Pinpoint the cell where the given text exists, returning its [X, Y] midpoint coordinate. 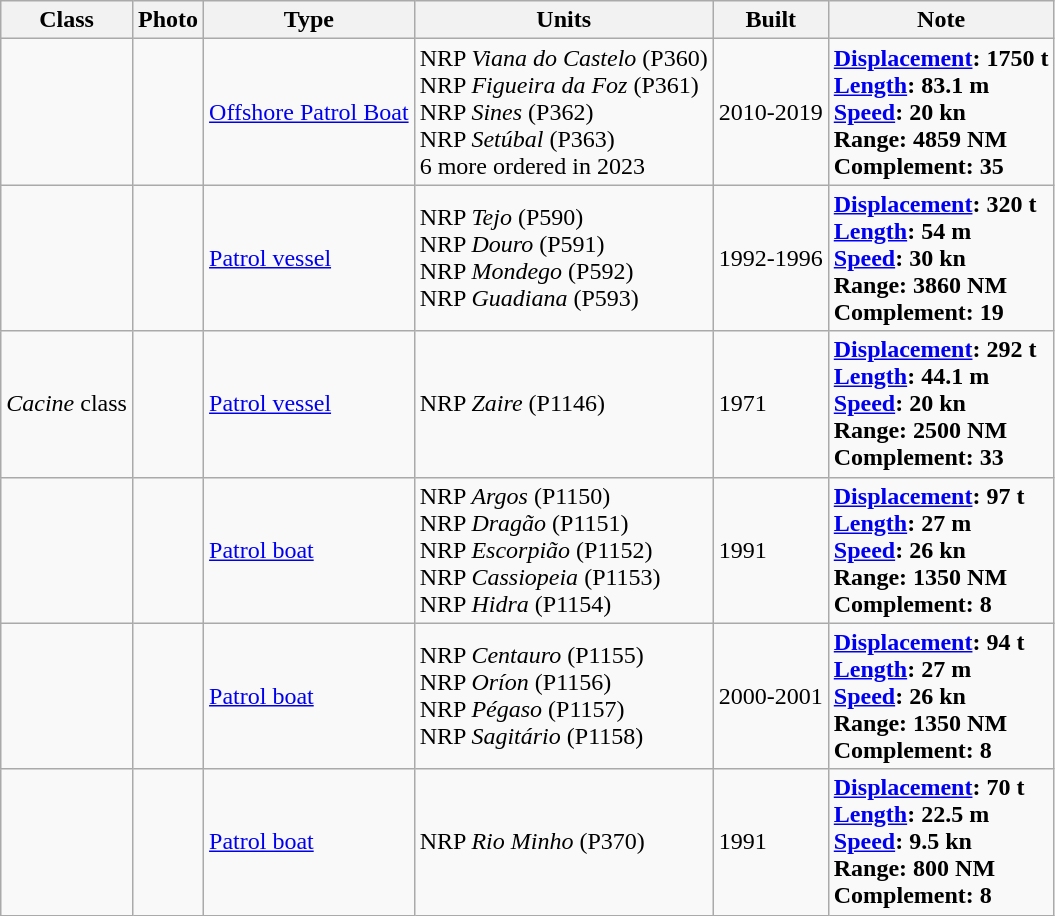
Type [310, 20]
Displacement: 1750 tLength: 83.1 mSpeed: 20 knRange: 4859 NMComplement: 35 [941, 112]
Photo [168, 20]
NRP Tejo (P590)NRP Douro (P591)NRP Mondego (P592)NRP Guadiana (P593) [564, 258]
Class [67, 20]
NRP Rio Minho (P370) [564, 842]
1992-1996 [770, 258]
Displacement: 292 tLength: 44.1 mSpeed: 20 knRange: 2500 NMComplement: 33 [941, 404]
NRP Argos (P1150)NRP Dragão (P1151)NRP Escorpião (P1152)NRP Cassiopeia (P1153)NRP Hidra (P1154) [564, 550]
Displacement: 94 tLength: 27 mSpeed: 26 knRange: 1350 NMComplement: 8 [941, 696]
Displacement: 320 tLength: 54 mSpeed: 30 knRange: 3860 NMComplement: 19 [941, 258]
NRP Zaire (P1146) [564, 404]
2000-2001 [770, 696]
1971 [770, 404]
Note [941, 20]
NRP Centauro (P1155)NRP Oríon (P1156)NRP Pégaso (P1157)NRP Sagitário (P1158) [564, 696]
Units [564, 20]
2010-2019 [770, 112]
Displacement: 70 tLength: 22.5 mSpeed: 9.5 knRange: 800 NMComplement: 8 [941, 842]
Displacement: 97 tLength: 27 mSpeed: 26 knRange: 1350 NMComplement: 8 [941, 550]
Built [770, 20]
Cacine class [67, 404]
NRP Viana do Castelo (P360)NRP Figueira da Foz (P361)NRP Sines (P362)NRP Setúbal (P363)6 more ordered in 2023 [564, 112]
Offshore Patrol Boat [310, 112]
